From the cell containing the given text, extract its center point as (X, Y) coordinate. 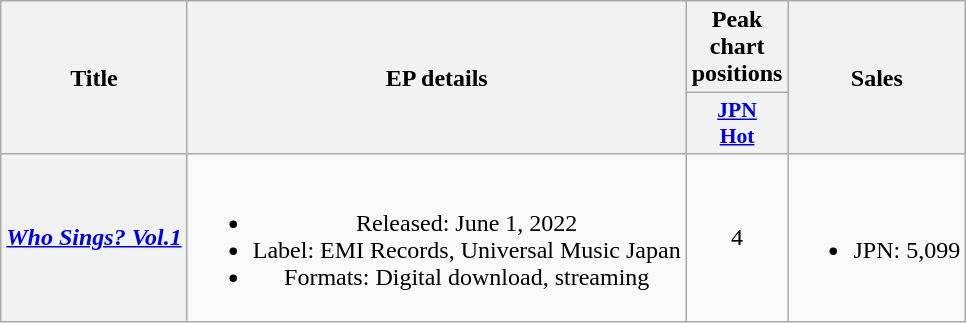
Sales (877, 78)
JPNHot (737, 124)
Peak chart positions (737, 47)
Released: June 1, 2022Label: EMI Records, Universal Music JapanFormats: Digital download, streaming (436, 238)
Title (94, 78)
Who Sings? Vol.1 (94, 238)
JPN: 5,099 (877, 238)
4 (737, 238)
EP details (436, 78)
